Find where the given text appears and provide that cell's center as (x, y) coordinate. 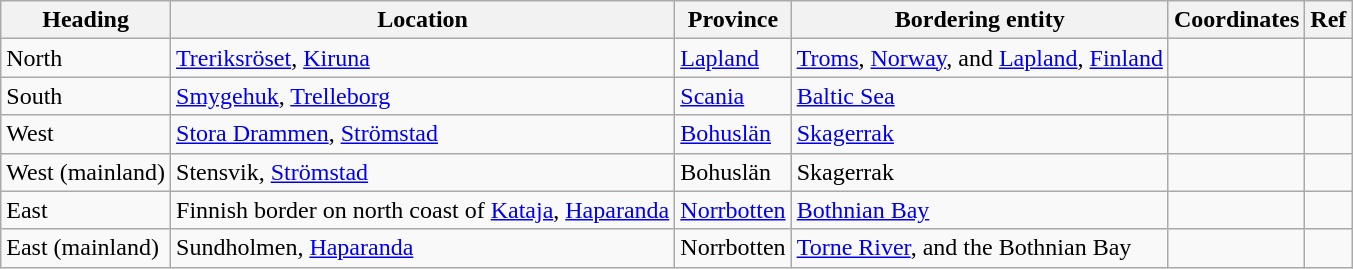
Torne River, and the Bothnian Bay (980, 248)
North (86, 58)
Bordering entity (980, 20)
Province (733, 20)
Smygehuk, Trelleborg (423, 96)
Troms, Norway, and Lapland, Finland (980, 58)
Baltic Sea (980, 96)
Stora Drammen, Strömstad (423, 134)
South (86, 96)
Coordinates (1236, 20)
Scania (733, 96)
Heading (86, 20)
Stensvik, Strömstad (423, 172)
Finnish border on north coast of Kataja, Haparanda (423, 210)
East (mainland) (86, 248)
Lapland (733, 58)
East (86, 210)
Bothnian Bay (980, 210)
Ref (1328, 20)
Treriksröset, Kiruna (423, 58)
Sundholmen, Haparanda (423, 248)
West (86, 134)
Location (423, 20)
West (mainland) (86, 172)
